Return (x, y) of the center of cell containing provided text 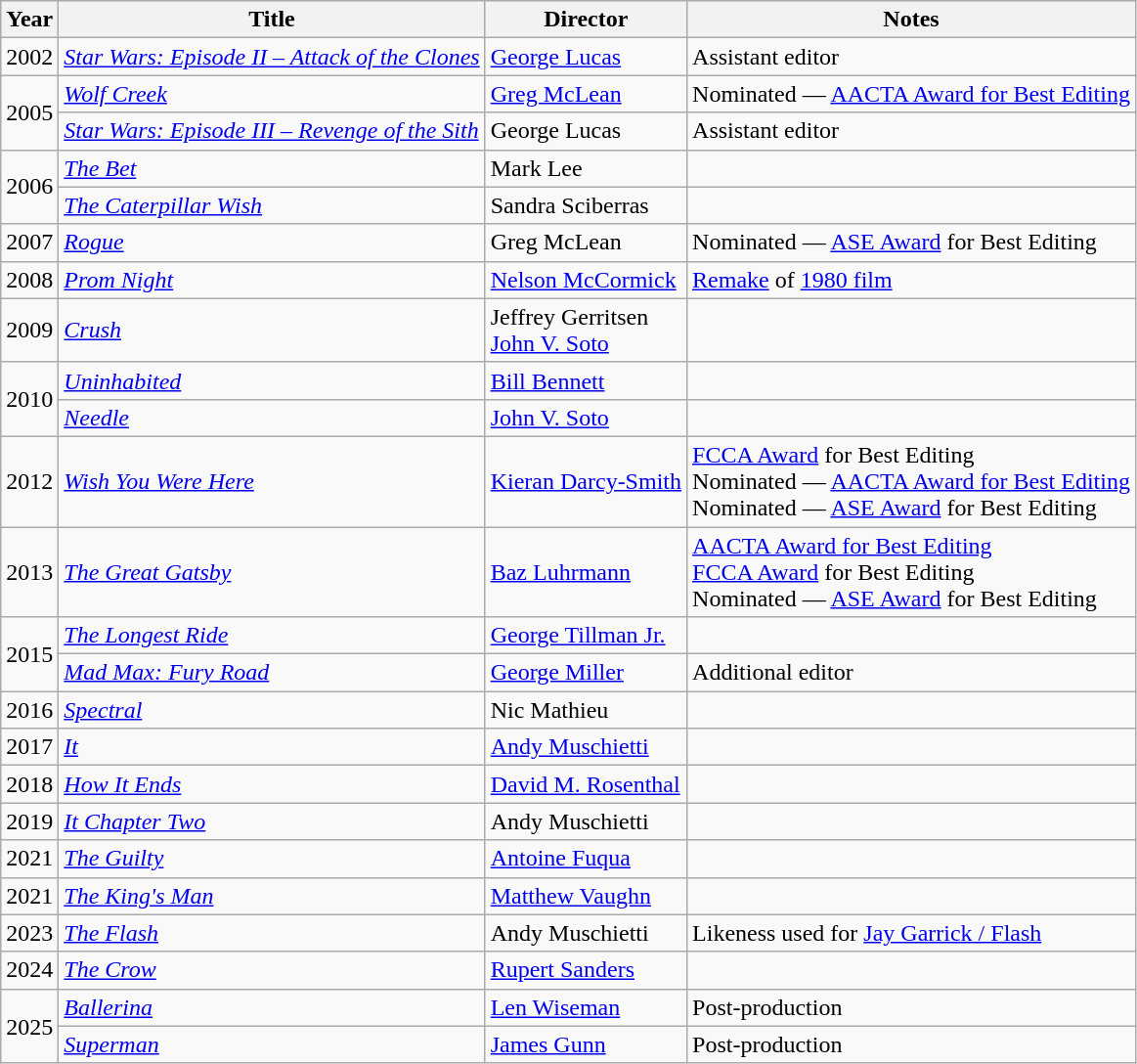
2016 (29, 710)
It (272, 747)
2012 (29, 481)
Additional editor (911, 673)
Notes (911, 20)
Ballerina (272, 1007)
Rogue (272, 243)
Jeffrey GerritsenJohn V. Soto (586, 331)
George Miller (586, 673)
Wolf Creek (272, 94)
The Crow (272, 970)
Mark Lee (586, 168)
Bill Bennett (586, 380)
2025 (29, 1026)
Crush (272, 331)
Superman (272, 1044)
Likeness used for Jay Garrick / Flash (911, 933)
Wish You Were Here (272, 481)
2013 (29, 571)
Antoine Fuqua (586, 859)
2009 (29, 331)
Prom Night (272, 280)
2018 (29, 784)
2002 (29, 57)
George Tillman Jr. (586, 636)
Mad Max: Fury Road (272, 673)
Nominated — AACTA Award for Best Editing (911, 94)
James Gunn (586, 1044)
Remake of 1980 film (911, 280)
Nic Mathieu (586, 710)
FCCA Award for Best EditingNominated — AACTA Award for Best EditingNominated — ASE Award for Best Editing (911, 481)
Nelson McCormick (586, 280)
Spectral (272, 710)
Year (29, 20)
2010 (29, 399)
The Longest Ride (272, 636)
Title (272, 20)
Baz Luhrmann (586, 571)
Nominated — ASE Award for Best Editing (911, 243)
2024 (29, 970)
2007 (29, 243)
Rupert Sanders (586, 970)
2008 (29, 280)
How It Ends (272, 784)
2005 (29, 112)
Sandra Sciberras (586, 205)
2023 (29, 933)
2015 (29, 654)
David M. Rosenthal (586, 784)
The Great Gatsby (272, 571)
Kieran Darcy-Smith (586, 481)
It Chapter Two (272, 821)
Len Wiseman (586, 1007)
2019 (29, 821)
The Guilty (272, 859)
2006 (29, 187)
Matthew Vaughn (586, 896)
John V. Soto (586, 418)
Star Wars: Episode II – Attack of the Clones (272, 57)
The King's Man (272, 896)
The Caterpillar Wish (272, 205)
The Flash (272, 933)
2017 (29, 747)
Needle (272, 418)
Uninhabited (272, 380)
Star Wars: Episode III – Revenge of the Sith (272, 131)
Director (586, 20)
AACTA Award for Best EditingFCCA Award for Best EditingNominated — ASE Award for Best Editing (911, 571)
The Bet (272, 168)
